Identify which cell holds the provided text, then report its [X, Y] central coordinate. 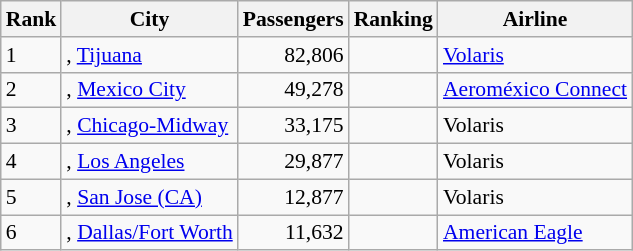
, Chicago-Midway [149, 126]
, Dallas/Fort Worth [149, 233]
29,877 [294, 162]
82,806 [294, 55]
2 [32, 90]
12,877 [294, 197]
American Eagle [535, 233]
, San Jose (CA) [149, 197]
49,278 [294, 90]
3 [32, 126]
Rank [32, 19]
, Mexico City [149, 90]
Aeroméxico Connect [535, 90]
6 [32, 233]
Ranking [394, 19]
1 [32, 55]
5 [32, 197]
4 [32, 162]
, Los Angeles [149, 162]
, Tijuana [149, 55]
33,175 [294, 126]
Passengers [294, 19]
City [149, 19]
11,632 [294, 233]
Airline [535, 19]
